Detect which cell encompasses the target text, then output its (X, Y) center coordinate. 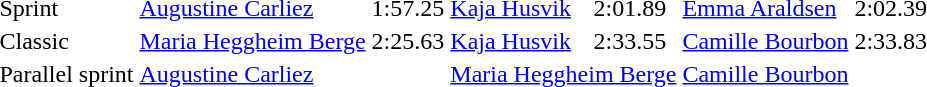
2:33.55 (635, 41)
2:25.63 (408, 41)
Camille Bourbon (766, 41)
Maria Heggheim Berge (252, 41)
Kaja Husvik (519, 41)
